Return the [x, y] coordinate for the center point of the cell that contains the specified text.  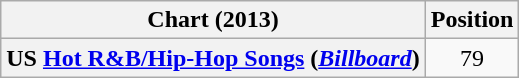
US Hot R&B/Hip-Hop Songs (Billboard) [213, 58]
Position [472, 20]
Chart (2013) [213, 20]
79 [472, 58]
